Capture the cell that displays the provided text and extract its (X, Y) central coordinate. 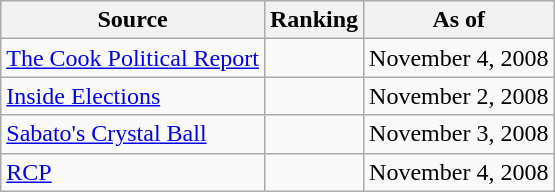
Inside Elections (133, 96)
Sabato's Crystal Ball (133, 134)
Source (133, 20)
Ranking (314, 20)
November 2, 2008 (459, 96)
November 3, 2008 (459, 134)
As of (459, 20)
RCP (133, 172)
The Cook Political Report (133, 58)
